Pinpoint the cell where the given text exists, returning its (X, Y) midpoint coordinate. 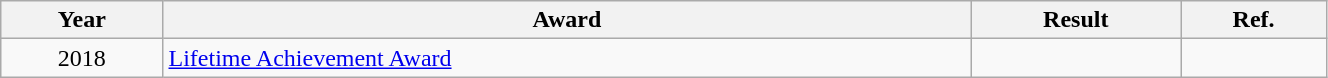
Result (1076, 20)
Lifetime Achievement Award (567, 58)
Award (567, 20)
Year (82, 20)
Ref. (1254, 20)
2018 (82, 58)
